Pinpoint the cell where the given text exists, returning its (x, y) midpoint coordinate. 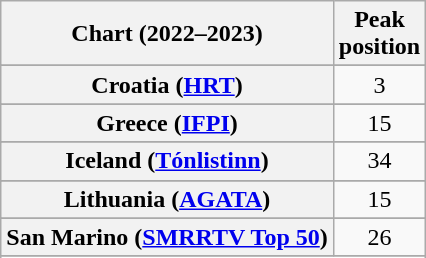
Chart (2022–2023) (168, 34)
26 (379, 237)
Croatia (HRT) (168, 85)
34 (379, 161)
San Marino (SMRRTV Top 50) (168, 237)
Lithuania (AGATA) (168, 199)
Peakposition (379, 34)
Greece (IFPI) (168, 123)
3 (379, 85)
Iceland (Tónlistinn) (168, 161)
